Locate the cell with the specified text and output its [x, y] center coordinate. 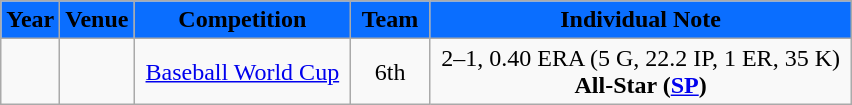
Team [390, 20]
6th [390, 72]
Year [30, 20]
Individual Note [641, 20]
Baseball World Cup [242, 72]
2–1, 0.40 ERA (5 G, 22.2 IP, 1 ER, 35 K) All-Star (SP) [641, 72]
Competition [242, 20]
Venue [97, 20]
